Extract the (X, Y) coordinate from the center of the cell holding the provided text.  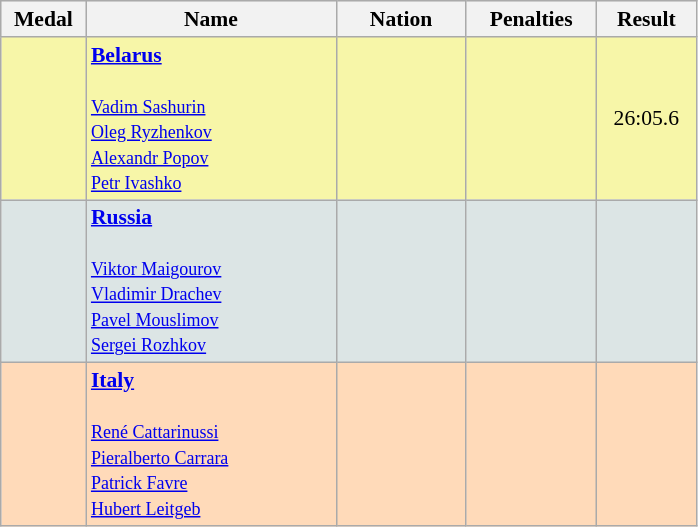
Penalties (531, 19)
Name (211, 19)
RussiaViktor MaigourovVladimir DrachevPavel MouslimovSergei Rozhkov (211, 282)
Nation (401, 19)
26:05.6 (646, 118)
ItalyRené CattarinussiPieralberto CarraraPatrick FavreHubert Leitgeb (211, 444)
Medal (44, 19)
Result (646, 19)
BelarusVadim SashurinOleg RyzhenkovAlexandr PopovPetr Ivashko (211, 118)
